Output the (x, y) coordinate of the center of the cell containing the given text.  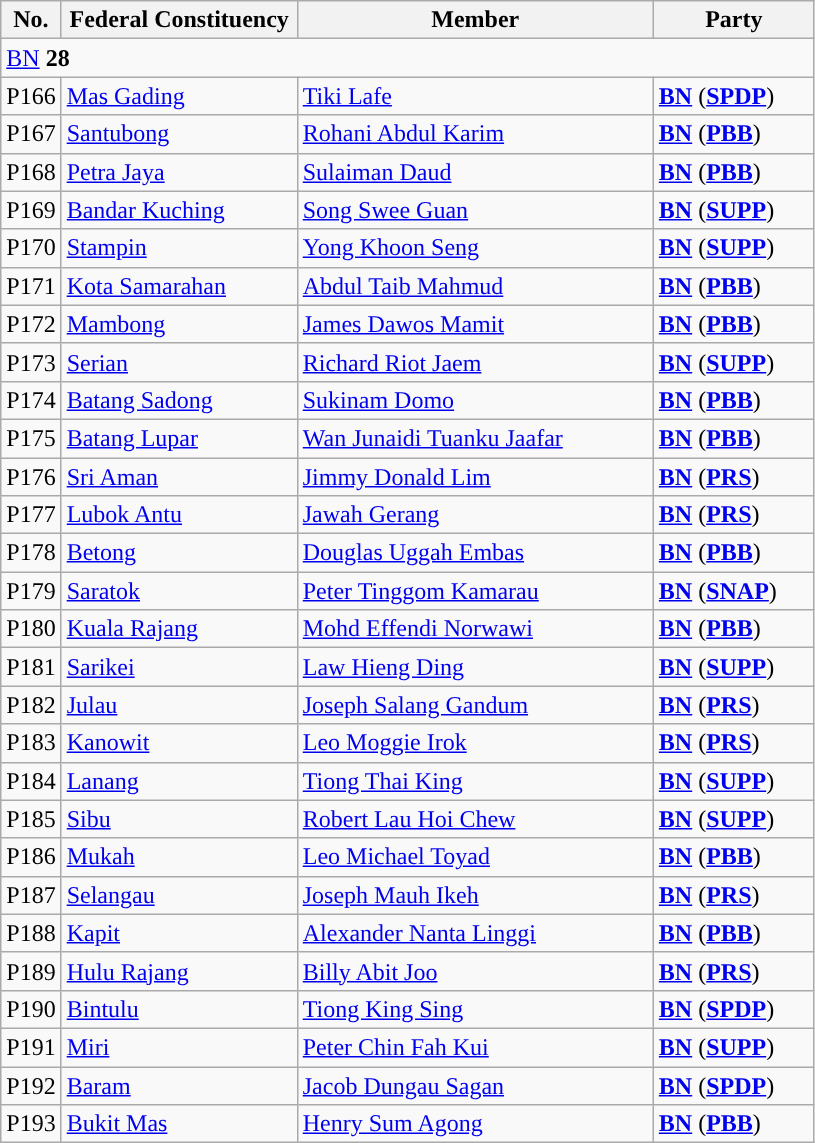
Petra Jaya (179, 172)
P184 (31, 781)
Peter Chin Fah Kui (475, 1047)
Bukit Mas (179, 1124)
P176 (31, 477)
Batang Lupar (179, 438)
Mambong (179, 324)
P174 (31, 400)
Billy Abit Joo (475, 971)
Bandar Kuching (179, 210)
Kota Samarahan (179, 286)
No. (31, 20)
Sarikei (179, 667)
Kuala Rajang (179, 629)
Serian (179, 362)
Jawah Gerang (475, 515)
Bintulu (179, 1009)
Lanang (179, 781)
P185 (31, 819)
Kanowit (179, 743)
Jacob Dungau Sagan (475, 1085)
Mohd Effendi Norwawi (475, 629)
Joseph Mauh Ikeh (475, 895)
Kapit (179, 933)
P193 (31, 1124)
Robert Lau Hoi Chew (475, 819)
Party (734, 20)
P173 (31, 362)
P168 (31, 172)
P181 (31, 667)
Song Swee Guan (475, 210)
Sri Aman (179, 477)
P178 (31, 553)
Alexander Nanta Linggi (475, 933)
P190 (31, 1009)
Member (475, 20)
Betong (179, 553)
Selangau (179, 895)
P170 (31, 248)
Peter Tinggom Kamarau (475, 591)
Leo Michael Toyad (475, 857)
Hulu Rajang (179, 971)
Joseph Salang Gandum (475, 705)
P172 (31, 324)
Douglas Uggah Embas (475, 553)
P187 (31, 895)
BN (SNAP) (734, 591)
Jimmy Donald Lim (475, 477)
P191 (31, 1047)
P188 (31, 933)
Tiong King Sing (475, 1009)
P179 (31, 591)
Julau (179, 705)
James Dawos Mamit (475, 324)
BN 28 (408, 58)
Abdul Taib Mahmud (475, 286)
Tiki Lafe (475, 96)
P186 (31, 857)
Stampin (179, 248)
Mas Gading (179, 96)
P182 (31, 705)
Baram (179, 1085)
Richard Riot Jaem (475, 362)
P171 (31, 286)
Lubok Antu (179, 515)
P180 (31, 629)
P175 (31, 438)
P192 (31, 1085)
P177 (31, 515)
P166 (31, 96)
Sibu (179, 819)
Santubong (179, 134)
P189 (31, 971)
Law Hieng Ding (475, 667)
Leo Moggie Irok (475, 743)
Sulaiman Daud (475, 172)
P169 (31, 210)
Henry Sum Agong (475, 1124)
Mukah (179, 857)
Miri (179, 1047)
P167 (31, 134)
Wan Junaidi Tuanku Jaafar (475, 438)
Tiong Thai King (475, 781)
Federal Constituency (179, 20)
Rohani Abdul Karim (475, 134)
Sukinam Domo (475, 400)
Yong Khoon Seng (475, 248)
Saratok (179, 591)
P183 (31, 743)
Batang Sadong (179, 400)
